Determine the (x, y) coordinate at the center of the cell enclosing the given text.  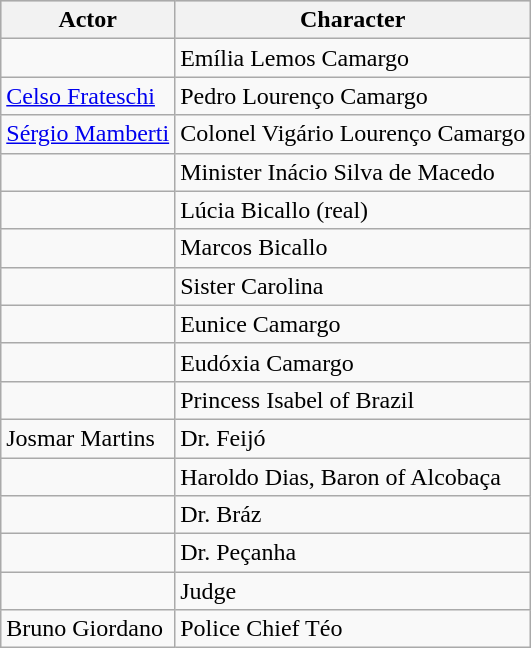
Judge (353, 591)
Marcos Bicallo (353, 248)
Dr. Feijó (353, 438)
Dr. Peçanha (353, 553)
Eunice Camargo (353, 324)
Bruno Giordano (88, 629)
Emília Lemos Camargo (353, 58)
Actor (88, 20)
Haroldo Dias, Baron of Alcobaça (353, 477)
Character (353, 20)
Pedro Lourenço Camargo (353, 96)
Sérgio Mamberti (88, 134)
Minister Inácio Silva de Macedo (353, 172)
Police Chief Téo (353, 629)
Lúcia Bicallo (real) (353, 210)
Eudóxia Camargo (353, 362)
Princess Isabel of Brazil (353, 400)
Sister Carolina (353, 286)
Colonel Vigário Lourenço Camargo (353, 134)
Josmar Martins (88, 438)
Dr. Bráz (353, 515)
Celso Frateschi (88, 96)
